Find where the given text appears and provide that cell's center as [X, Y] coordinate. 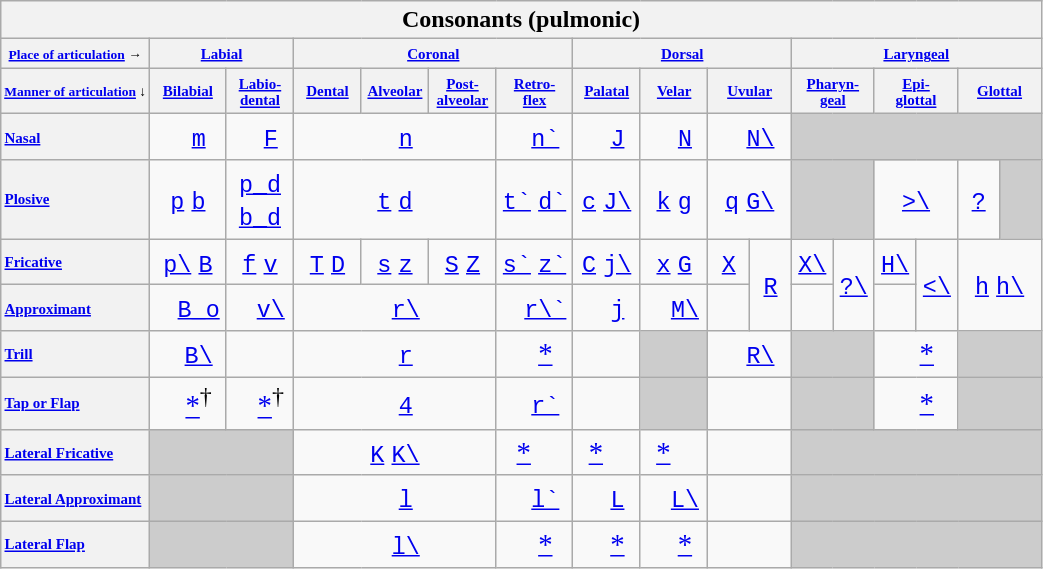
N [674, 137]
4 [395, 404]
m [188, 137]
?\ [854, 285]
Palatal [607, 92]
C j\ [607, 262]
S Z [463, 262]
s` z` [534, 262]
R\ [750, 354]
Post‐alveolar [463, 92]
l [395, 498]
Epi‐glottal [916, 92]
r [395, 354]
T D [328, 262]
p\ B [188, 262]
l\ [395, 544]
p_d b_d [260, 200]
Bilabial [188, 92]
r\` [534, 308]
X\ [812, 262]
Lateral Flap [76, 544]
Retro‐flex [534, 92]
<\ [937, 285]
F [260, 137]
q G\ [750, 200]
K K\ [395, 452]
Approximant [76, 308]
n` [534, 137]
Labial [222, 54]
Alveolar [395, 92]
f v [260, 262]
h h\ [1000, 285]
H\ [895, 262]
Pharyn‐geal [832, 92]
Uvular [750, 92]
Place of articulation → [76, 54]
N\ [750, 137]
? [979, 200]
j [607, 308]
l` [534, 498]
Labio‐dental [260, 92]
v\ [260, 308]
Trill [76, 354]
B\ [188, 354]
Velar [674, 92]
Manner of articulation ↓ [76, 92]
n [395, 137]
Consonants (pulmonic) [522, 20]
r\ [395, 308]
B_o [188, 308]
M\ [674, 308]
R [771, 285]
c J\ [607, 200]
L\ [674, 498]
p b [188, 200]
Lateral Fricative [76, 452]
Glottal [1000, 92]
Lateral Approximant [76, 498]
>\ [916, 200]
k g [674, 200]
Nasal [76, 137]
t d [395, 200]
Tap or Flap [76, 404]
Fricative [76, 262]
t` d` [534, 200]
Laryngeal [916, 54]
J [607, 137]
r` [534, 404]
X [729, 262]
x G [674, 262]
Dental [328, 92]
Dorsal [682, 54]
s z [395, 262]
L [607, 498]
Plosive [76, 200]
Coronal [434, 54]
